Return [x, y] of the center of cell containing provided text 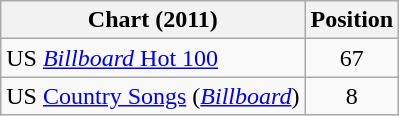
Chart (2011) [153, 20]
US Country Songs (Billboard) [153, 96]
8 [352, 96]
Position [352, 20]
US Billboard Hot 100 [153, 58]
67 [352, 58]
